Provide the [X, Y] coordinate of the cell's center where the given text is located.  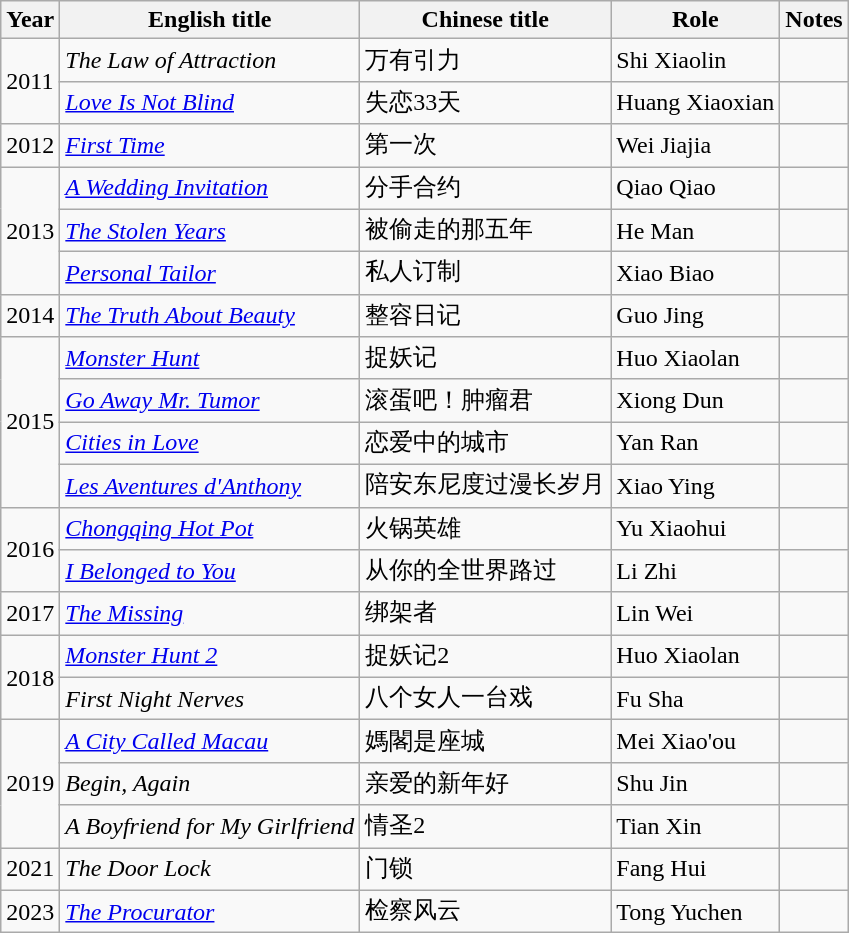
Xiao Ying [696, 486]
The Stolen Years [210, 230]
私人订制 [486, 274]
2019 [30, 784]
Monster Hunt 2 [210, 656]
Tong Yuchen [696, 912]
Fang Hui [696, 870]
Cities in Love [210, 444]
A City Called Macau [210, 742]
I Belonged to You [210, 572]
滚蛋吧！肿瘤君 [486, 400]
Role [696, 20]
Fu Sha [696, 698]
从你的全世界路过 [486, 572]
失恋33天 [486, 102]
恋爱中的城市 [486, 444]
The Law of Attraction [210, 60]
Wei Jiajia [696, 146]
Tian Xin [696, 826]
Qiao Qiao [696, 188]
整容日记 [486, 316]
万有引力 [486, 60]
Huang Xiaoxian [696, 102]
亲爱的新年好 [486, 784]
English title [210, 20]
Notes [814, 20]
门锁 [486, 870]
捉妖记2 [486, 656]
Xiong Dun [696, 400]
火锅英雄 [486, 528]
被偷走的那五年 [486, 230]
2013 [30, 230]
Year [30, 20]
The Door Lock [210, 870]
2012 [30, 146]
A Wedding Invitation [210, 188]
绑架者 [486, 614]
2014 [30, 316]
A Boyfriend for My Girlfriend [210, 826]
Yu Xiaohui [696, 528]
情圣2 [486, 826]
Chongqing Hot Pot [210, 528]
Mei Xiao'ou [696, 742]
捉妖记 [486, 358]
陪安东尼度过漫长岁月 [486, 486]
2016 [30, 550]
媽閣是座城 [486, 742]
Chinese title [486, 20]
2021 [30, 870]
Lin Wei [696, 614]
Shu Jin [696, 784]
The Missing [210, 614]
Go Away Mr. Tumor [210, 400]
Begin, Again [210, 784]
Li Zhi [696, 572]
The Truth About Beauty [210, 316]
2018 [30, 678]
2015 [30, 422]
Xiao Biao [696, 274]
Monster Hunt [210, 358]
Personal Tailor [210, 274]
检察风云 [486, 912]
2011 [30, 82]
Guo Jing [696, 316]
First Night Nerves [210, 698]
分手合约 [486, 188]
He Man [696, 230]
2017 [30, 614]
2023 [30, 912]
Les Aventures d'Anthony [210, 486]
Yan Ran [696, 444]
The Procurator [210, 912]
第一次 [486, 146]
Shi Xiaolin [696, 60]
First Time [210, 146]
Love Is Not Blind [210, 102]
八个女人一台戏 [486, 698]
